Identify which cell holds the provided text, then report its [x, y] central coordinate. 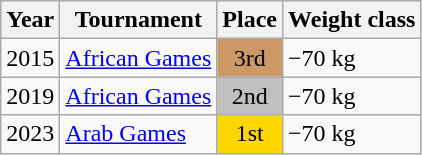
Year [30, 20]
1st [250, 134]
Place [250, 20]
Arab Games [138, 134]
2019 [30, 96]
2015 [30, 58]
Weight class [352, 20]
3rd [250, 58]
Tournament [138, 20]
2023 [30, 134]
2nd [250, 96]
